Scan for the cell matching the given text and deliver its [x, y] coordinate at center. 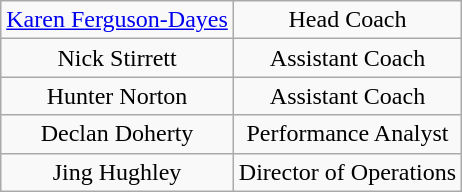
Karen Ferguson-Dayes [118, 20]
Head Coach [347, 20]
Performance Analyst [347, 134]
Nick Stirrett [118, 58]
Director of Operations [347, 172]
Jing Hughley [118, 172]
Hunter Norton [118, 96]
Declan Doherty [118, 134]
